For the text-containing cell, return its midpoint in (x, y) coordinate format. 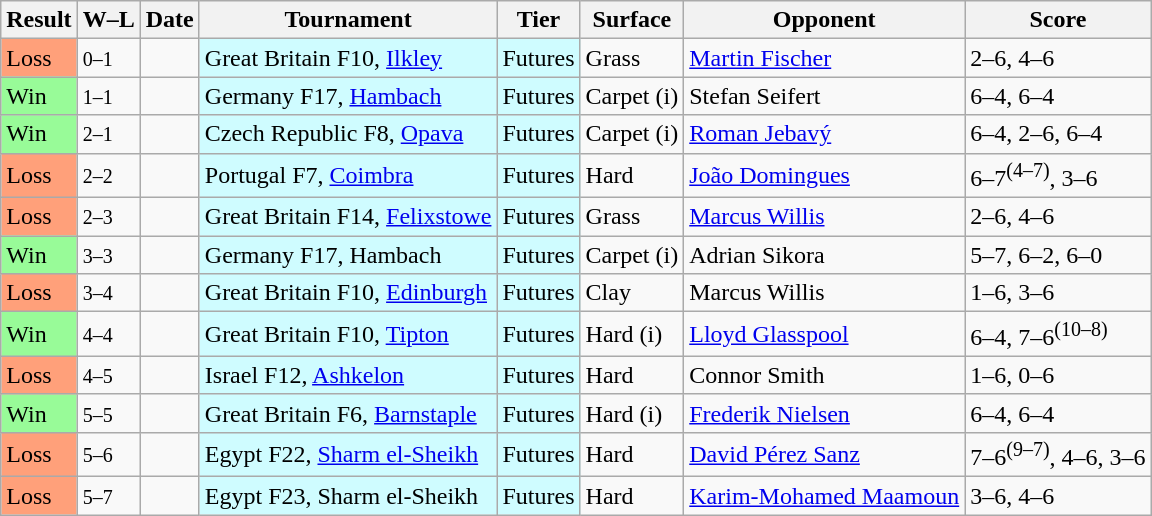
1–6, 3–6 (1058, 293)
5–6 (108, 454)
Adrian Sikora (824, 255)
Great Britain F14, Felixstowe (348, 217)
Tournament (348, 20)
Frederik Nielsen (824, 413)
3–6, 4–6 (1058, 496)
Great Britain F10, Tipton (348, 334)
Date (170, 20)
Stefan Seifert (824, 96)
0–1 (108, 58)
2–1 (108, 134)
Clay (632, 293)
4–4 (108, 334)
Egypt F23, Sharm el-Sheikh (348, 496)
Surface (632, 20)
Tier (538, 20)
David Pérez Sanz (824, 454)
2–3 (108, 217)
Opponent (824, 20)
7–6(9–7), 4–6, 3–6 (1058, 454)
2–2 (108, 176)
Martin Fischer (824, 58)
João Domingues (824, 176)
Score (1058, 20)
6–7(4–7), 3–6 (1058, 176)
5–5 (108, 413)
Israel F12, Ashkelon (348, 375)
W–L (108, 20)
Czech Republic F8, Opava (348, 134)
6–4, 2–6, 6–4 (1058, 134)
Karim-Mohamed Maamoun (824, 496)
5–7, 6–2, 6–0 (1058, 255)
Connor Smith (824, 375)
1–6, 0–6 (1058, 375)
3–4 (108, 293)
5–7 (108, 496)
Great Britain F10, Edinburgh (348, 293)
3–3 (108, 255)
Great Britain F6, Barnstaple (348, 413)
1–1 (108, 96)
Portugal F7, Coimbra (348, 176)
Great Britain F10, Ilkley (348, 58)
Result (39, 20)
Lloyd Glasspool (824, 334)
4–5 (108, 375)
Egypt F22, Sharm el-Sheikh (348, 454)
6–4, 7–6(10–8) (1058, 334)
Roman Jebavý (824, 134)
